Scan for the cell matching the given text and deliver its [X, Y] coordinate at center. 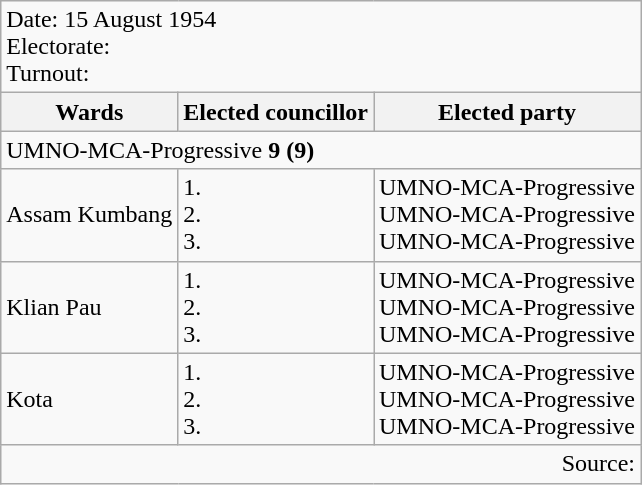
UMNO-MCA-Progressive 9 (9) [321, 150]
Assam Kumbang [90, 215]
Kota [90, 399]
Elected councillor [276, 112]
Klian Pau [90, 307]
Source: [321, 464]
Wards [90, 112]
Date: 15 August 1954 Electorate: Turnout: [321, 47]
Elected party [508, 112]
